Return [X, Y] of the center of cell containing provided text 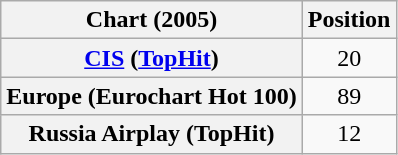
89 [349, 96]
Position [349, 20]
12 [349, 134]
Russia Airplay (TopHit) [152, 134]
Chart (2005) [152, 20]
20 [349, 58]
Europe (Eurochart Hot 100) [152, 96]
CIS (TopHit) [152, 58]
